Determine the (X, Y) coordinate at the center of the cell enclosing the given text.  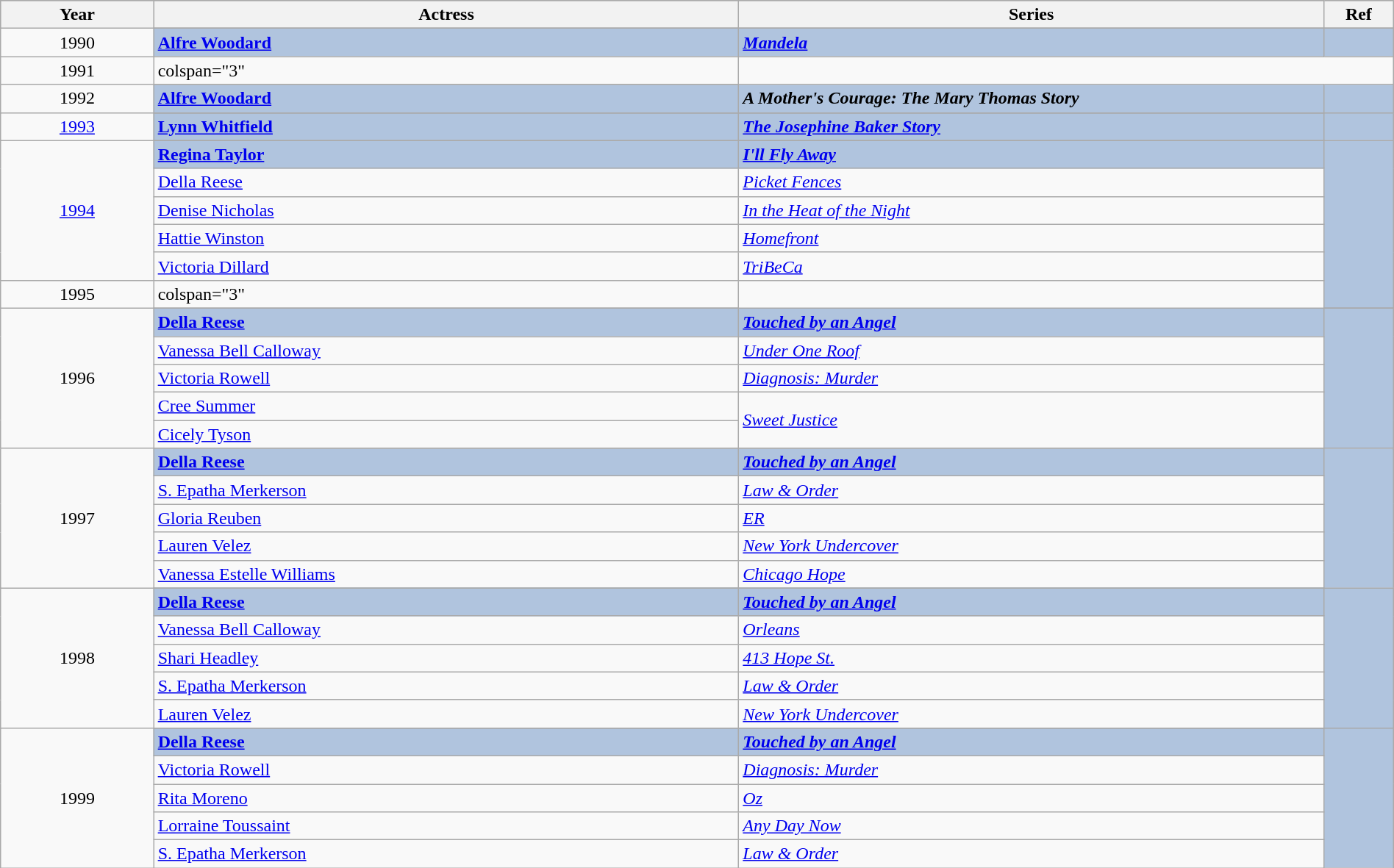
Gloria Reuben (446, 518)
1999 (77, 797)
1992 (77, 98)
413 Hope St. (1032, 658)
1993 (77, 126)
In the Heat of the Night (1032, 210)
Cree Summer (446, 406)
Lynn Whitfield (446, 126)
The Josephine Baker Story (1032, 126)
Shari Headley (446, 658)
Victoria Dillard (446, 266)
A Mother's Courage: The Mary Thomas Story (1032, 98)
1997 (77, 518)
I'll Fly Away (1032, 154)
Sweet Justice (1032, 420)
Ref (1359, 15)
1998 (77, 658)
1994 (77, 210)
Series (1032, 15)
Mandela (1032, 43)
Picket Fences (1032, 182)
Under One Roof (1032, 351)
Denise Nicholas (446, 210)
Year (77, 15)
1990 (77, 43)
1996 (77, 378)
Orleans (1032, 630)
Hattie Winston (446, 238)
Actress (446, 15)
Homefront (1032, 238)
Lorraine Toussaint (446, 826)
1991 (77, 71)
Rita Moreno (446, 797)
TriBeCa (1032, 266)
Vanessa Estelle Williams (446, 574)
Oz (1032, 797)
1995 (77, 294)
ER (1032, 518)
Regina Taylor (446, 154)
Cicely Tyson (446, 434)
Any Day Now (1032, 826)
Chicago Hope (1032, 574)
